Search for the cell housing the specified text and yield its (X, Y) center coordinate. 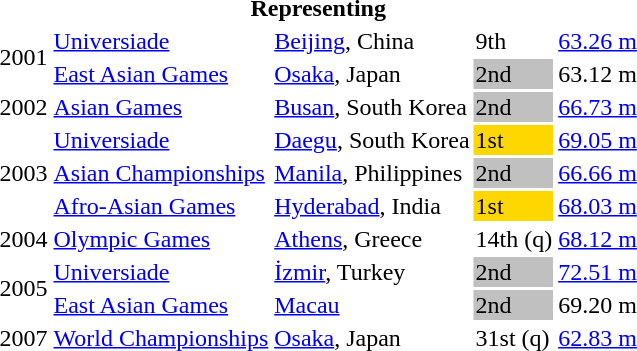
İzmir, Turkey (372, 272)
Busan, South Korea (372, 107)
Manila, Philippines (372, 173)
Hyderabad, India (372, 206)
Daegu, South Korea (372, 140)
Beijing, China (372, 41)
Macau (372, 305)
14th (q) (514, 239)
Olympic Games (161, 239)
9th (514, 41)
Asian Games (161, 107)
Athens, Greece (372, 239)
Asian Championships (161, 173)
Osaka, Japan (372, 74)
Afro-Asian Games (161, 206)
